Return (x, y) of the center of cell containing provided text 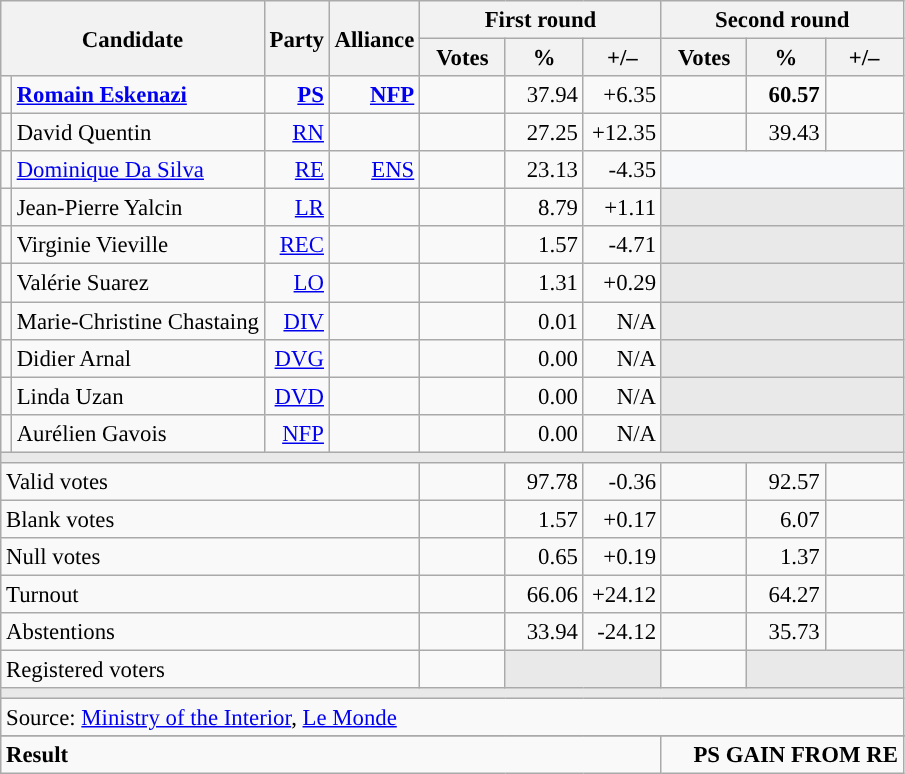
PS GAIN FROM RE (782, 755)
DIV (296, 321)
Registered voters (210, 670)
0.65 (544, 557)
-0.36 (622, 482)
RE (296, 170)
Jean-Pierre Yalcin (138, 208)
PS (296, 95)
-24.12 (622, 632)
RN (296, 133)
Marie-Christine Chastaing (138, 321)
+1.11 (622, 208)
Valérie Suarez (138, 283)
35.73 (786, 632)
LR (296, 208)
Turnout (210, 594)
60.57 (786, 95)
First round (541, 20)
Alliance (374, 38)
97.78 (544, 482)
DVG (296, 358)
64.27 (786, 594)
David Quentin (138, 133)
92.57 (786, 482)
66.06 (544, 594)
39.43 (786, 133)
Blank votes (210, 519)
Null votes (210, 557)
-4.71 (622, 245)
+0.17 (622, 519)
Party (296, 38)
Second round (782, 20)
8.79 (544, 208)
-4.35 (622, 170)
+12.35 (622, 133)
23.13 (544, 170)
Valid votes (210, 482)
+24.12 (622, 594)
Source: Ministry of the Interior, Le Monde (452, 718)
ENS (374, 170)
1.31 (544, 283)
Romain Eskenazi (138, 95)
DVD (296, 396)
Virginie Vieville (138, 245)
Result (332, 755)
Didier Arnal (138, 358)
REC (296, 245)
Aurélien Gavois (138, 433)
Linda Uzan (138, 396)
6.07 (786, 519)
Abstentions (210, 632)
LO (296, 283)
1.37 (786, 557)
37.94 (544, 95)
27.25 (544, 133)
+0.19 (622, 557)
+0.29 (622, 283)
33.94 (544, 632)
0.01 (544, 321)
+6.35 (622, 95)
Dominique Da Silva (138, 170)
Candidate (133, 38)
